Capture the cell that displays the provided text and extract its (x, y) central coordinate. 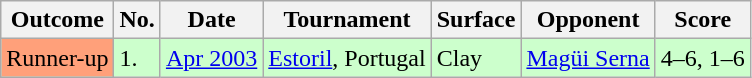
Clay (476, 58)
Outcome (58, 20)
Estoril, Portugal (347, 58)
Score (702, 20)
Surface (476, 20)
Apr 2003 (211, 58)
No. (137, 20)
4–6, 1–6 (702, 58)
Magüi Serna (588, 58)
Opponent (588, 20)
1. (137, 58)
Date (211, 20)
Runner-up (58, 58)
Tournament (347, 20)
